From the cell containing the given text, extract its center point as (x, y) coordinate. 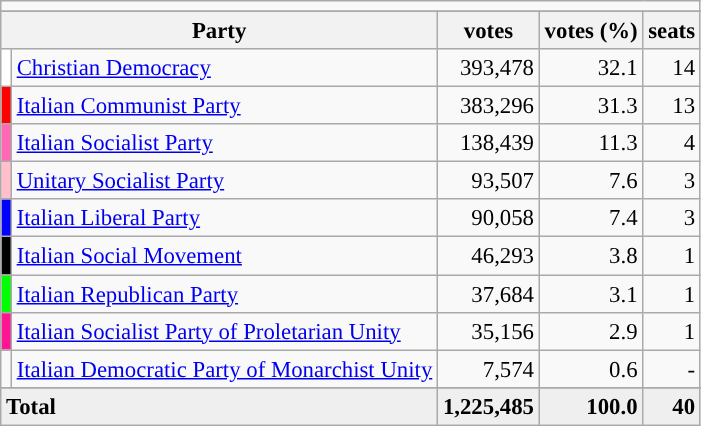
seats (672, 31)
37,684 (489, 294)
32.1 (591, 68)
7,574 (489, 369)
138,439 (489, 143)
Christian Democracy (224, 68)
votes (%) (591, 31)
votes (489, 31)
90,058 (489, 219)
2.9 (591, 331)
3.1 (591, 294)
7.6 (591, 181)
Italian Democratic Party of Monarchist Unity (224, 369)
Italian Socialist Party (224, 143)
100.0 (591, 406)
Total (220, 406)
11.3 (591, 143)
40 (672, 406)
13 (672, 106)
14 (672, 68)
4 (672, 143)
393,478 (489, 68)
93,507 (489, 181)
46,293 (489, 256)
0.6 (591, 369)
383,296 (489, 106)
Party (220, 31)
7.4 (591, 219)
Italian Social Movement (224, 256)
1,225,485 (489, 406)
31.3 (591, 106)
3.8 (591, 256)
35,156 (489, 331)
- (672, 369)
Italian Communist Party (224, 106)
Italian Liberal Party (224, 219)
Italian Republican Party (224, 294)
Italian Socialist Party of Proletarian Unity (224, 331)
Unitary Socialist Party (224, 181)
